Extract the [x, y] coordinate from the center of the cell holding the provided text.  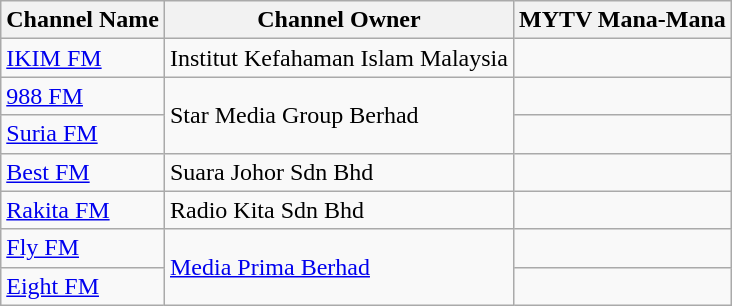
988 FM [83, 96]
Media Prima Berhad [338, 267]
Fly FM [83, 248]
Eight FM [83, 286]
MYTV Mana-Mana [622, 20]
Institut Kefahaman Islam Malaysia [338, 58]
Channel Owner [338, 20]
Suria FM [83, 134]
Radio Kita Sdn Bhd [338, 210]
Channel Name [83, 20]
IKIM FM [83, 58]
Best FM [83, 172]
Star Media Group Berhad [338, 115]
Rakita FM [83, 210]
Suara Johor Sdn Bhd [338, 172]
